Capture the cell that displays the provided text and extract its [X, Y] central coordinate. 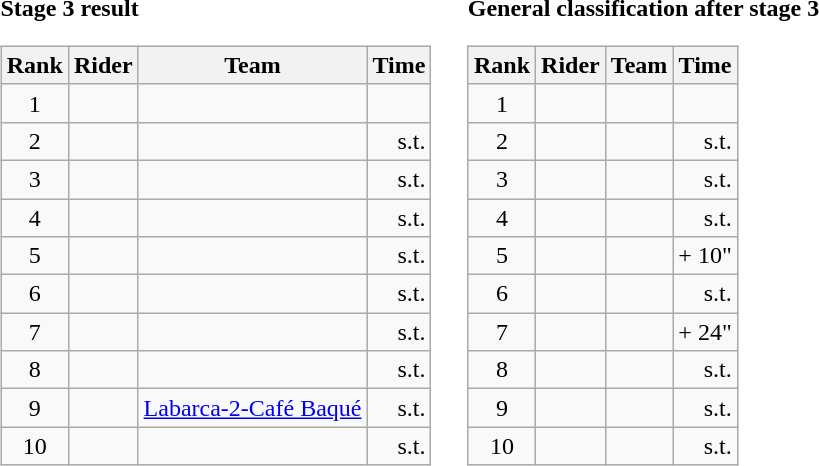
+ 10" [705, 256]
Labarca-2-Café Baqué [252, 408]
+ 24" [705, 332]
